Provide the (x, y) coordinate of the cell's center where the given text is located.  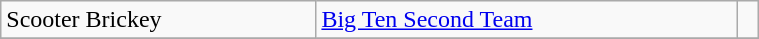
Big Ten Second Team (526, 20)
Scooter Brickey (158, 20)
